Search for the cell housing the specified text and yield its [X, Y] center coordinate. 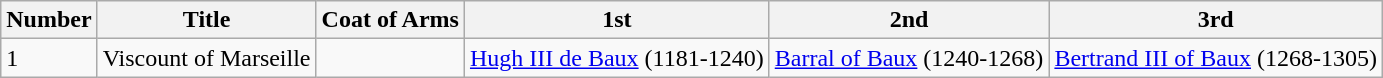
Viscount of Marseille [206, 58]
Title [206, 20]
1st [616, 20]
Bertrand III of Baux (1268-1305) [1216, 58]
Hugh III de Baux (1181-1240) [616, 58]
Coat of Arms [390, 20]
Barral of Baux (1240-1268) [909, 58]
1 [49, 58]
2nd [909, 20]
3rd [1216, 20]
Number [49, 20]
